For the text-containing cell, return its midpoint in [X, Y] coordinate format. 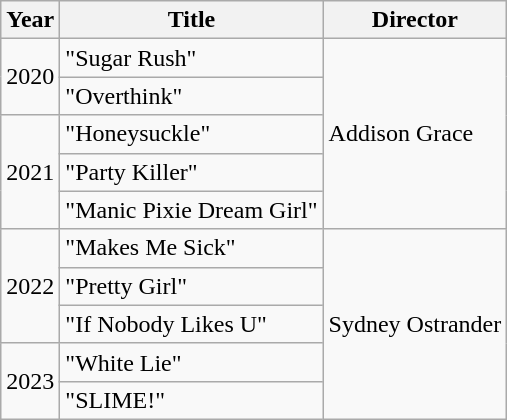
Sydney Ostrander [415, 324]
Addison Grace [415, 134]
2022 [30, 286]
"White Lie" [192, 362]
"Overthink" [192, 96]
"Makes Me Sick" [192, 248]
2021 [30, 172]
"If Nobody Likes U" [192, 324]
Director [415, 20]
"Honeysuckle" [192, 134]
Year [30, 20]
"Party Killer" [192, 172]
2020 [30, 77]
"Pretty Girl" [192, 286]
Title [192, 20]
"Manic Pixie Dream Girl" [192, 210]
2023 [30, 381]
"SLIME!" [192, 400]
"Sugar Rush" [192, 58]
